Pinpoint the cell where the given text exists, returning its [x, y] midpoint coordinate. 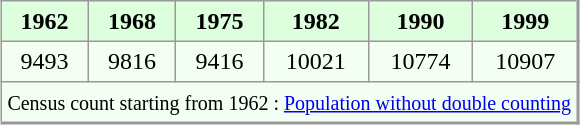
9816 [132, 61]
10907 [526, 61]
1962 [45, 21]
9416 [220, 61]
10021 [316, 61]
1968 [132, 21]
1999 [526, 21]
1982 [316, 21]
Census count starting from 1962 : Population without double counting [290, 102]
9493 [45, 61]
1990 [420, 21]
1975 [220, 21]
10774 [420, 61]
